For the text-containing cell, return its midpoint in (X, Y) coordinate format. 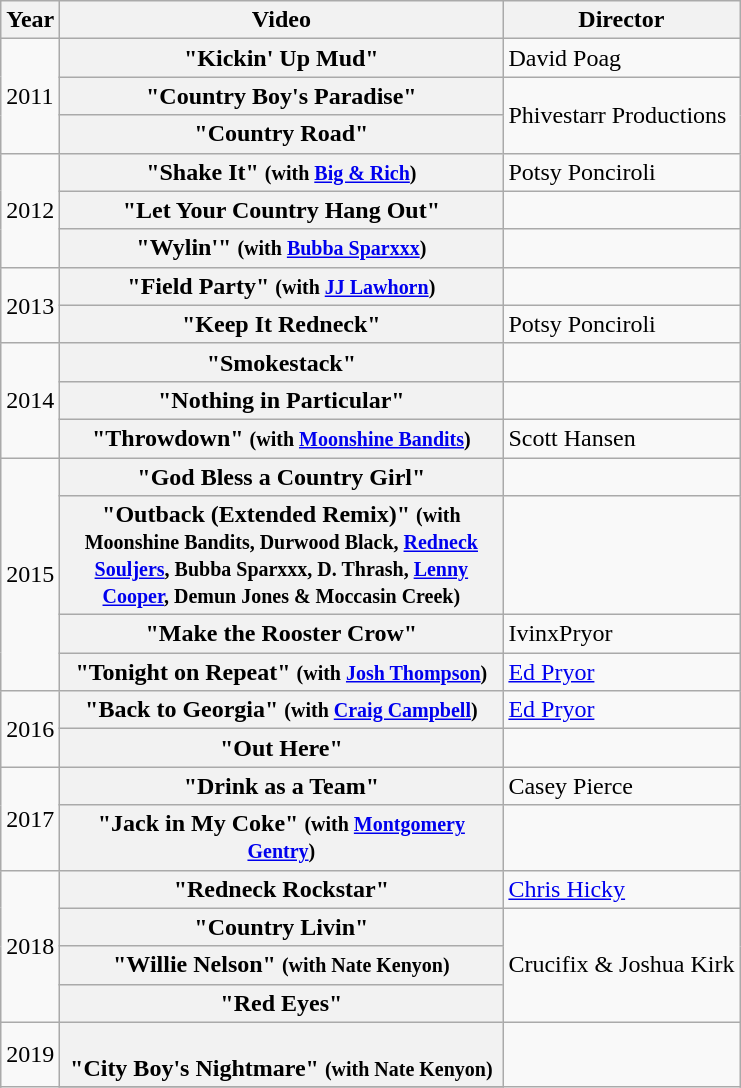
"God Bless a Country Girl" (282, 477)
2012 (30, 210)
Director (622, 20)
Casey Pierce (622, 786)
2016 (30, 729)
"Drink as a Team" (282, 786)
"Country Boy's Paradise" (282, 96)
"Out Here" (282, 748)
"Tonight on Repeat" (with Josh Thompson) (282, 672)
2011 (30, 96)
Year (30, 20)
"Make the Rooster Crow" (282, 634)
"Let Your Country Hang Out" (282, 210)
2015 (30, 574)
"Throwdown" (with Moonshine Bandits) (282, 438)
2017 (30, 818)
"Willie Nelson" (with Nate Kenyon) (282, 965)
"Redneck Rockstar" (282, 889)
2018 (30, 946)
"Field Party" (with JJ Lawhorn) (282, 286)
IvinxPryor (622, 634)
"Red Eyes" (282, 1003)
"Keep It Redneck" (282, 324)
Crucifix & Joshua Kirk (622, 965)
2013 (30, 305)
David Poag (622, 58)
"Country Livin" (282, 927)
"Jack in My Coke" (with Montgomery Gentry) (282, 838)
"Shake It" (with Big & Rich) (282, 172)
Video (282, 20)
"Kickin' Up Mud" (282, 58)
"Wylin'" (with Bubba Sparxxx) (282, 248)
"Back to Georgia" (with Craig Campbell) (282, 710)
"Smokestack" (282, 362)
"Nothing in Particular" (282, 400)
Scott Hansen (622, 438)
Chris Hicky (622, 889)
2014 (30, 400)
"Country Road" (282, 134)
"City Boy's Nightmare" (with Nate Kenyon) (282, 1054)
Phivestarr Productions (622, 115)
2019 (30, 1054)
